Pinpoint the cell where the given text exists, returning its (X, Y) midpoint coordinate. 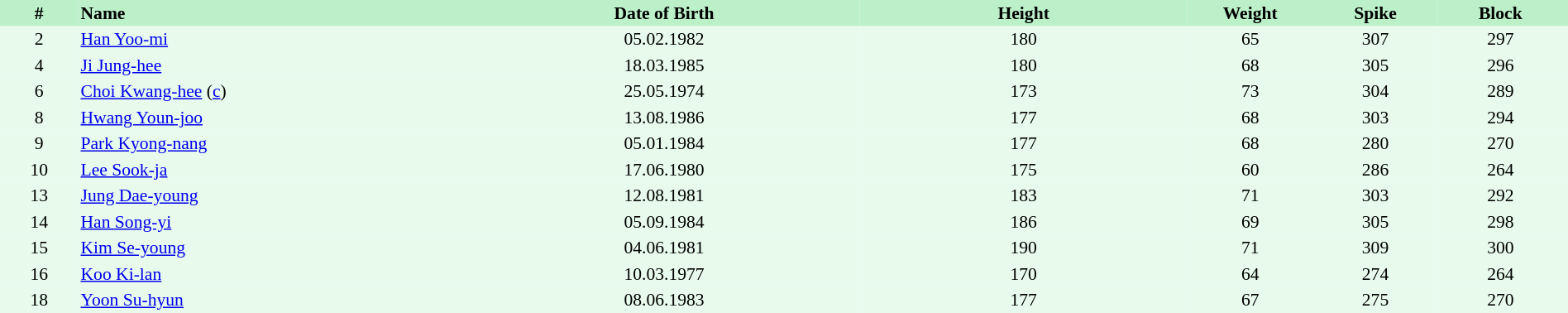
186 (1024, 222)
292 (1500, 195)
286 (1374, 170)
65 (1250, 40)
289 (1500, 91)
Weight (1250, 13)
Yoon Su-hyun (273, 300)
69 (1250, 222)
16 (39, 274)
307 (1374, 40)
274 (1374, 274)
275 (1374, 300)
Jung Dae-young (273, 195)
6 (39, 91)
Choi Kwang-hee (c) (273, 91)
# (39, 13)
Date of Birth (664, 13)
18.03.1985 (664, 65)
8 (39, 118)
Kim Se-young (273, 248)
9 (39, 144)
05.01.1984 (664, 144)
309 (1374, 248)
Lee Sook-ja (273, 170)
14 (39, 222)
Han Song-yi (273, 222)
170 (1024, 274)
Name (273, 13)
15 (39, 248)
73 (1250, 91)
300 (1500, 248)
05.09.1984 (664, 222)
2 (39, 40)
Block (1500, 13)
296 (1500, 65)
67 (1250, 300)
18 (39, 300)
297 (1500, 40)
13 (39, 195)
10 (39, 170)
17.06.1980 (664, 170)
Hwang Youn-joo (273, 118)
Ji Jung-hee (273, 65)
13.08.1986 (664, 118)
12.08.1981 (664, 195)
Spike (1374, 13)
Park Kyong-nang (273, 144)
Koo Ki-lan (273, 274)
64 (1250, 274)
4 (39, 65)
Han Yoo-mi (273, 40)
190 (1024, 248)
175 (1024, 170)
298 (1500, 222)
08.06.1983 (664, 300)
173 (1024, 91)
60 (1250, 170)
25.05.1974 (664, 91)
04.06.1981 (664, 248)
294 (1500, 118)
05.02.1982 (664, 40)
Height (1024, 13)
280 (1374, 144)
10.03.1977 (664, 274)
304 (1374, 91)
183 (1024, 195)
